Detect which cell encompasses the target text, then output its (x, y) center coordinate. 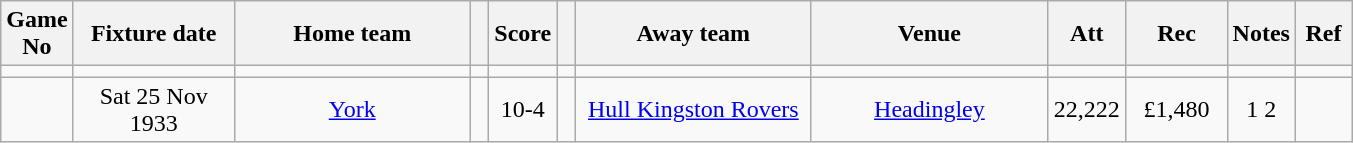
£1,480 (1176, 110)
Hull Kingston Rovers (693, 110)
Score (523, 34)
Rec (1176, 34)
Sat 25 Nov 1933 (154, 110)
Headingley (929, 110)
Ref (1323, 34)
1 2 (1261, 110)
10-4 (523, 110)
Venue (929, 34)
Notes (1261, 34)
Game No (37, 34)
22,222 (1086, 110)
Home team (352, 34)
York (352, 110)
Fixture date (154, 34)
Att (1086, 34)
Away team (693, 34)
